Scan for the cell matching the given text and deliver its [x, y] coordinate at center. 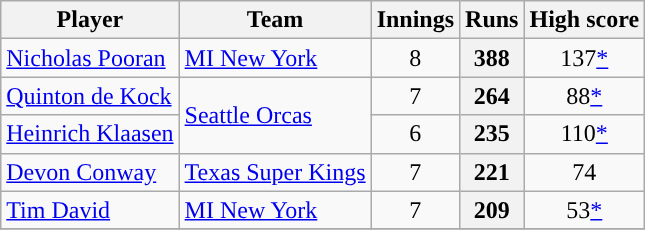
Runs [492, 20]
Tim David [90, 210]
221 [492, 172]
Seattle Orcas [275, 115]
264 [492, 96]
110* [584, 134]
High score [584, 20]
388 [492, 58]
Devon Conway [90, 172]
88* [584, 96]
137* [584, 58]
Texas Super Kings [275, 172]
Nicholas Pooran [90, 58]
Heinrich Klaasen [90, 134]
209 [492, 210]
6 [415, 134]
Player [90, 20]
Innings [415, 20]
53* [584, 210]
235 [492, 134]
Team [275, 20]
Quinton de Kock [90, 96]
74 [584, 172]
8 [415, 58]
